Extract the (X, Y) coordinate from the center of the cell holding the provided text.  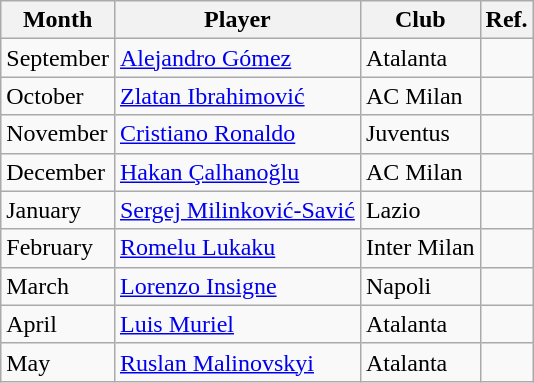
Luis Muriel (237, 324)
Sergej Milinković-Savić (237, 210)
Ref. (506, 20)
Lorenzo Insigne (237, 286)
Romelu Lukaku (237, 248)
December (58, 172)
Ruslan Malinovskyi (237, 362)
April (58, 324)
November (58, 134)
Player (237, 20)
Zlatan Ibrahimović (237, 96)
January (58, 210)
May (58, 362)
Napoli (420, 286)
Lazio (420, 210)
March (58, 286)
Alejandro Gómez (237, 58)
February (58, 248)
Month (58, 20)
Juventus (420, 134)
Hakan Çalhanoğlu (237, 172)
Cristiano Ronaldo (237, 134)
October (58, 96)
September (58, 58)
Club (420, 20)
Inter Milan (420, 248)
